Output the [x, y] coordinate of the center of the cell containing the given text.  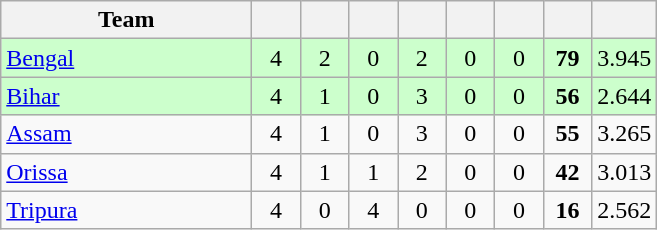
16 [568, 210]
Tripura [126, 210]
42 [568, 172]
3.013 [624, 172]
3.265 [624, 134]
Bengal [126, 58]
3.945 [624, 58]
Team [126, 20]
Bihar [126, 96]
Orissa [126, 172]
Assam [126, 134]
2.562 [624, 210]
79 [568, 58]
2.644 [624, 96]
55 [568, 134]
56 [568, 96]
